Capture the cell that displays the provided text and extract its (x, y) central coordinate. 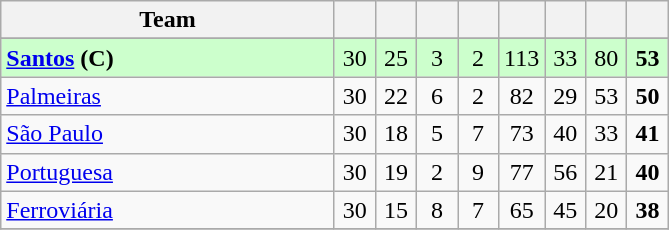
6 (436, 96)
3 (436, 58)
Ferroviária (168, 210)
Team (168, 20)
73 (522, 134)
São Paulo (168, 134)
Santos (C) (168, 58)
9 (478, 172)
113 (522, 58)
22 (396, 96)
77 (522, 172)
45 (566, 210)
20 (606, 210)
21 (606, 172)
25 (396, 58)
50 (648, 96)
Portuguesa (168, 172)
8 (436, 210)
Palmeiras (168, 96)
38 (648, 210)
29 (566, 96)
56 (566, 172)
18 (396, 134)
19 (396, 172)
65 (522, 210)
82 (522, 96)
80 (606, 58)
15 (396, 210)
41 (648, 134)
5 (436, 134)
